From the cell containing the given text, extract its center point as [X, Y] coordinate. 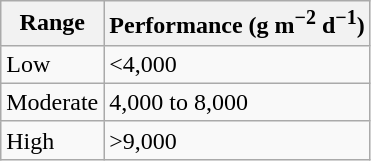
Range [52, 24]
High [52, 140]
Low [52, 64]
Moderate [52, 102]
4,000 to 8,000 [237, 102]
<4,000 [237, 64]
Performance (g m−2 d−1) [237, 24]
>9,000 [237, 140]
